Capture the cell that displays the provided text and extract its [X, Y] central coordinate. 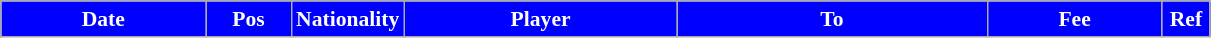
Player [540, 19]
Pos [248, 19]
To [832, 19]
Fee [1074, 19]
Nationality [348, 19]
Date [104, 19]
Ref [1186, 19]
